For the text-containing cell, return its midpoint in [X, Y] coordinate format. 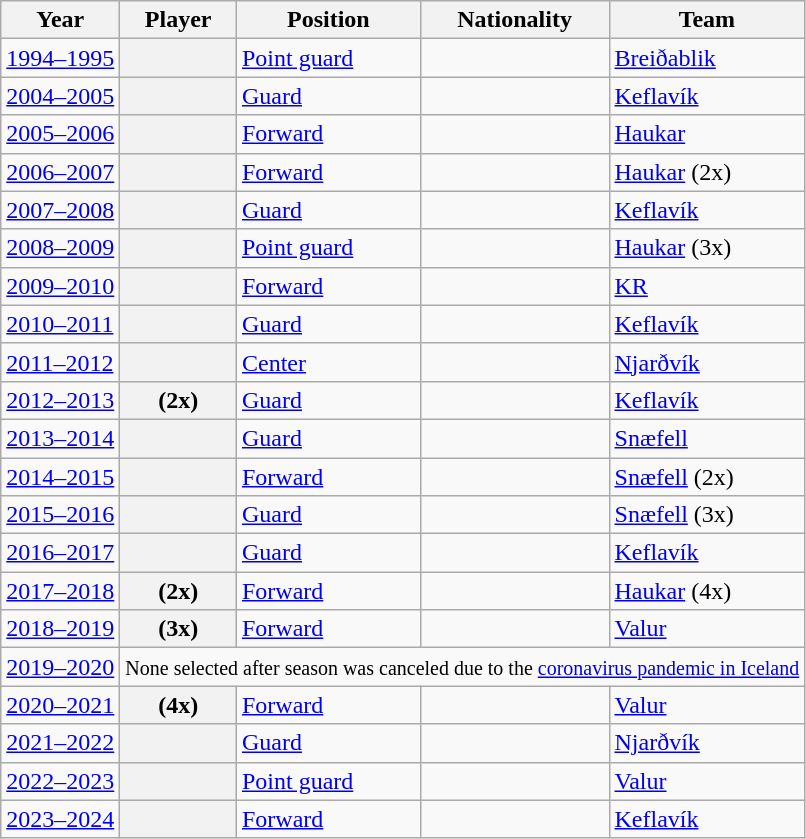
2021–2022 [60, 743]
None selected after season was canceled due to the coronavirus pandemic in Iceland [462, 667]
2018–2019 [60, 629]
2005–2006 [60, 134]
Position [328, 20]
2011–2012 [60, 362]
2017–2018 [60, 591]
2010–2011 [60, 324]
2019–2020 [60, 667]
Haukar (3x) [707, 248]
Year [60, 20]
2023–2024 [60, 819]
2008–2009 [60, 248]
2016–2017 [60, 553]
Nationality [514, 20]
2015–2016 [60, 515]
2012–2013 [60, 400]
Team [707, 20]
Snæfell [707, 438]
Breiðablik [707, 58]
Snæfell (2x) [707, 477]
Haukar (2x) [707, 172]
Haukar [707, 134]
2007–2008 [60, 210]
Haukar (4x) [707, 591]
Snæfell (3x) [707, 515]
Player [178, 20]
(4x) [178, 705]
1994–1995 [60, 58]
Center [328, 362]
2022–2023 [60, 781]
2006–2007 [60, 172]
KR [707, 286]
2009–2010 [60, 286]
2020–2021 [60, 705]
2004–2005 [60, 96]
2013–2014 [60, 438]
(3x) [178, 629]
2014–2015 [60, 477]
